Identify which cell holds the provided text, then report its [X, Y] central coordinate. 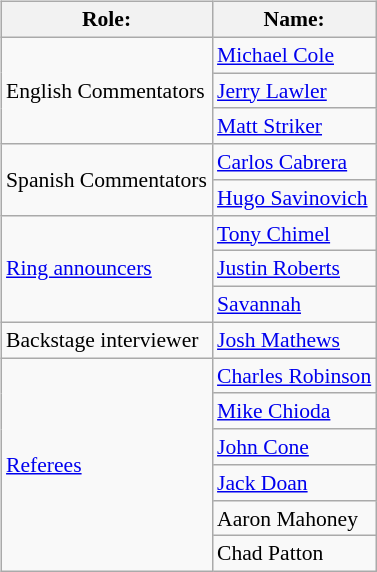
Name: [294, 20]
Charles Robinson [294, 376]
Hugo Savinovich [294, 198]
Jerry Lawler [294, 91]
Mike Chioda [294, 411]
Jack Doan [294, 483]
English Commentators [106, 90]
Matt Striker [294, 126]
Chad Patton [294, 554]
Ring announcers [106, 268]
Carlos Cabrera [294, 162]
Tony Chimel [294, 233]
Justin Roberts [294, 269]
Referees [106, 465]
Savannah [294, 305]
Josh Mathews [294, 340]
Backstage interviewer [106, 340]
Michael Cole [294, 55]
Role: [106, 20]
Aaron Mahoney [294, 518]
Spanish Commentators [106, 180]
John Cone [294, 447]
